Provide the [X, Y] coordinate of the cell's center where the given text is located.  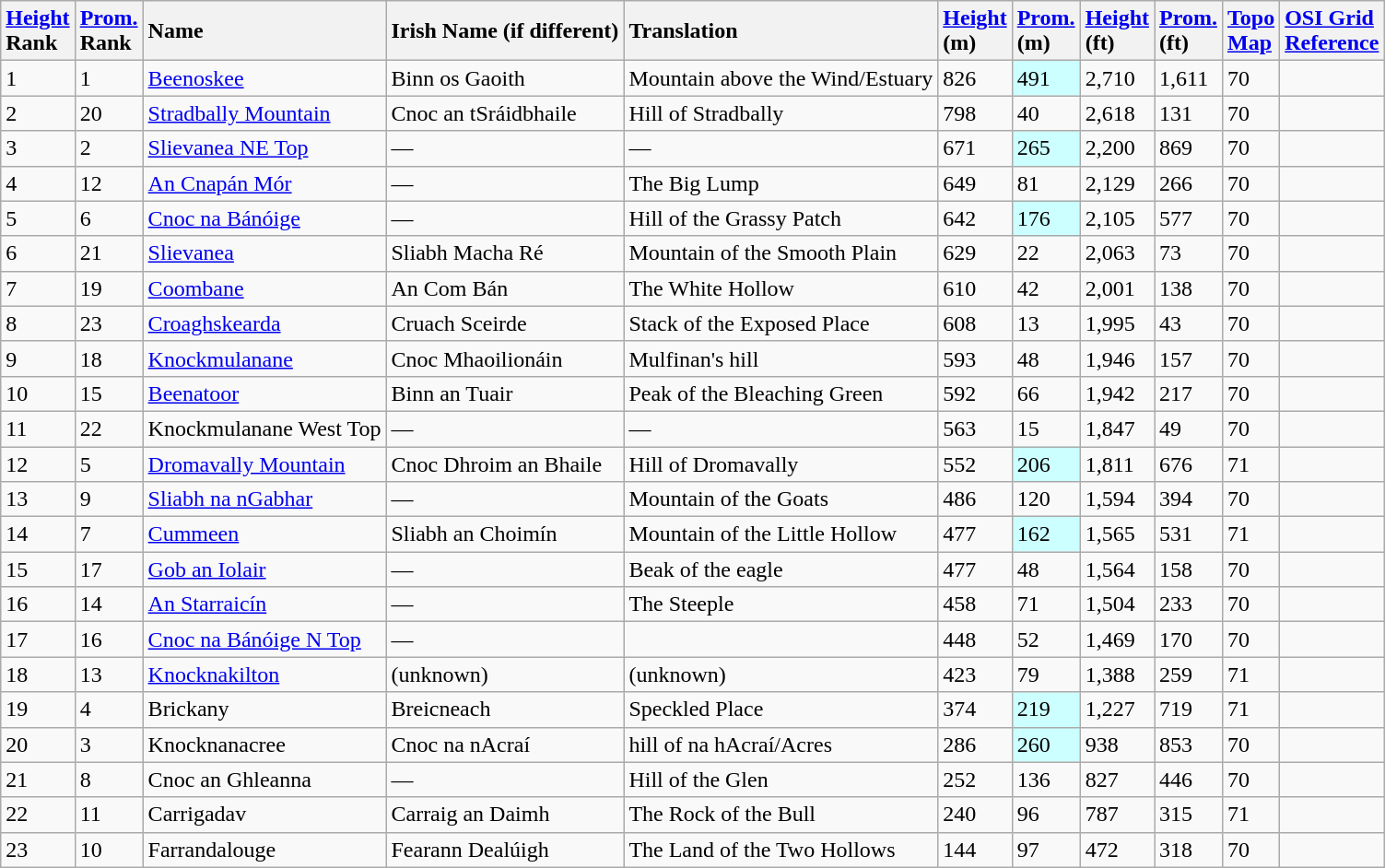
136 [1046, 780]
157 [1188, 358]
Mountain of the Goats [781, 499]
Knockmulanane [264, 358]
OSI GridReference [1332, 31]
610 [975, 288]
Stack of the Exposed Place [781, 323]
446 [1188, 780]
120 [1046, 499]
2,001 [1117, 288]
1,565 [1117, 534]
Hill of Stradbally [781, 113]
592 [975, 393]
The Steeple [781, 604]
Binn an Tuair [505, 393]
Stradbally Mountain [264, 113]
73 [1188, 253]
Mountain of the Smooth Plain [781, 253]
Sliabh Macha Ré [505, 253]
233 [1188, 604]
1,564 [1117, 569]
2,063 [1117, 253]
Mountain of the Little Hollow [781, 534]
Prom.(m) [1046, 31]
1,995 [1117, 323]
Prom.(ft) [1188, 31]
629 [975, 253]
52 [1046, 639]
1,504 [1117, 604]
Height(m) [975, 31]
593 [975, 358]
The White Hollow [781, 288]
Beenatoor [264, 393]
Binn os Gaoith [505, 78]
Knocknanacree [264, 745]
2,129 [1117, 183]
Cruach Sceirde [505, 323]
Cummeen [264, 534]
Speckled Place [781, 710]
Mulfinan's hill [781, 358]
1,594 [1117, 499]
40 [1046, 113]
Name [264, 31]
608 [975, 323]
1,946 [1117, 358]
158 [1188, 569]
Dromavally Mountain [264, 463]
Slievanea NE Top [264, 148]
Sliabh an Choimín [505, 534]
Irish Name (if different) [505, 31]
Knockmulanane West Top [264, 428]
An Com Bán [505, 288]
43 [1188, 323]
79 [1046, 674]
853 [1188, 745]
Slievanea [264, 253]
491 [1046, 78]
252 [975, 780]
The Land of the Two Hollows [781, 850]
81 [1046, 183]
42 [1046, 288]
1,847 [1117, 428]
The Rock of the Bull [781, 815]
Beak of the eagle [781, 569]
1,469 [1117, 639]
458 [975, 604]
1,227 [1117, 710]
TopoMap [1250, 31]
719 [1188, 710]
131 [1188, 113]
97 [1046, 850]
240 [975, 815]
Hill of the Glen [781, 780]
66 [1046, 393]
448 [975, 639]
318 [1188, 850]
1,388 [1117, 674]
649 [975, 183]
Sliabh na nGabhar [264, 499]
1,811 [1117, 463]
An Starraicín [264, 604]
HeightRank [38, 31]
138 [1188, 288]
787 [1117, 815]
Breicneach [505, 710]
Carrigadav [264, 815]
Cnoc Dhroim an Bhaile [505, 463]
170 [1188, 639]
2,618 [1117, 113]
938 [1117, 745]
Croaghskearda [264, 323]
Height(ft) [1117, 31]
266 [1188, 183]
206 [1046, 463]
531 [1188, 534]
577 [1188, 218]
374 [975, 710]
Cnoc an Ghleanna [264, 780]
Carraig an Daimh [505, 815]
869 [1188, 148]
Hill of the Grassy Patch [781, 218]
hill of na hAcraí/Acres [781, 745]
1,611 [1188, 78]
217 [1188, 393]
423 [975, 674]
Mountain above the Wind/Estuary [781, 78]
Cnoc na Bánóige [264, 218]
Cnoc an tSráidbhaile [505, 113]
Prom.Rank [109, 31]
Translation [781, 31]
2,105 [1117, 218]
2,200 [1117, 148]
671 [975, 148]
Knocknakilton [264, 674]
260 [1046, 745]
552 [975, 463]
827 [1117, 780]
Fearann Dealúigh [505, 850]
798 [975, 113]
Cnoc na nAcraí [505, 745]
The Big Lump [781, 183]
176 [1046, 218]
826 [975, 78]
96 [1046, 815]
2,710 [1117, 78]
563 [975, 428]
1,942 [1117, 393]
144 [975, 850]
286 [975, 745]
472 [1117, 850]
Farrandalouge [264, 850]
162 [1046, 534]
486 [975, 499]
Brickany [264, 710]
Cnoc Mhaoilionáin [505, 358]
Peak of the Bleaching Green [781, 393]
Cnoc na Bánóige N Top [264, 639]
219 [1046, 710]
676 [1188, 463]
Gob an Iolair [264, 569]
Hill of Dromavally [781, 463]
315 [1188, 815]
265 [1046, 148]
An Cnapán Mór [264, 183]
49 [1188, 428]
Coombane [264, 288]
394 [1188, 499]
Beenoskee [264, 78]
259 [1188, 674]
642 [975, 218]
